Search for the cell housing the specified text and yield its (X, Y) center coordinate. 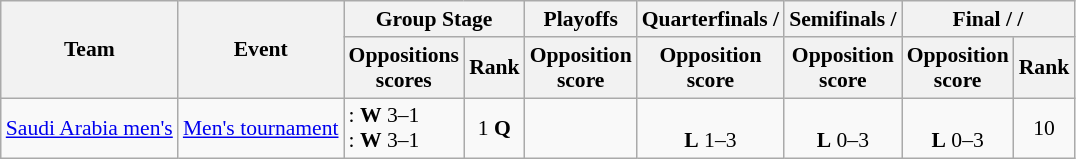
10 (1044, 128)
Semifinals / (842, 19)
Group Stage (434, 19)
: W 3–1: W 3–1 (404, 128)
Team (90, 50)
Playoffs (581, 19)
Final / / (988, 19)
L 1–3 (710, 128)
Saudi Arabia men's (90, 128)
Oppositions scores (404, 68)
Men's tournament (261, 128)
Event (261, 50)
1 Q (494, 128)
Quarterfinals / (710, 19)
